Provide the (x, y) coordinate of the cell's center where the given text is located.  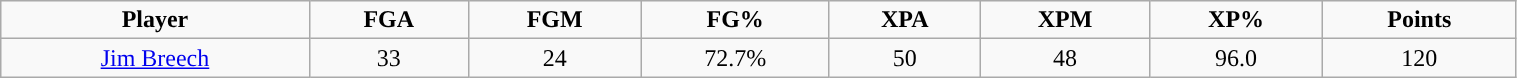
50 (904, 58)
FG% (735, 20)
FGM (554, 20)
96.0 (1236, 58)
33 (388, 58)
XPA (904, 20)
XPM (1064, 20)
48 (1064, 58)
Points (1419, 20)
72.7% (735, 58)
120 (1419, 58)
Player (155, 20)
24 (554, 58)
XP% (1236, 20)
Jim Breech (155, 58)
FGA (388, 20)
